Detect which cell encompasses the target text, then output its [X, Y] center coordinate. 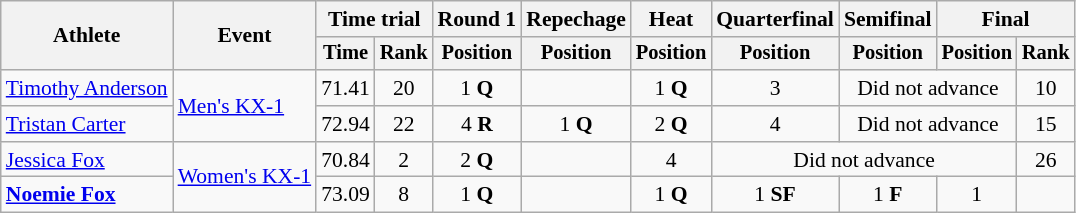
Noemie Fox [87, 195]
15 [1046, 124]
73.09 [346, 195]
Final [1006, 19]
20 [404, 88]
Men's KX-1 [245, 106]
Heat [671, 19]
22 [404, 124]
8 [404, 195]
Women's KX-1 [245, 178]
72.94 [346, 124]
71.41 [346, 88]
Jessica Fox [87, 160]
1 [977, 195]
Round 1 [476, 19]
Tristan Carter [87, 124]
3 [775, 88]
Athlete [87, 36]
4 R [476, 124]
2 [404, 160]
Timothy Anderson [87, 88]
Repechage [576, 19]
Semifinal [888, 19]
Quarterfinal [775, 19]
1 F [888, 195]
1 SF [775, 195]
10 [1046, 88]
70.84 [346, 160]
26 [1046, 160]
Time [346, 54]
Time trial [374, 19]
Event [245, 36]
